Search for the cell housing the specified text and yield its (x, y) center coordinate. 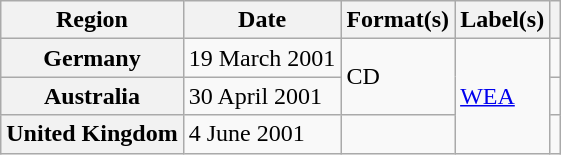
4 June 2001 (262, 134)
Date (262, 20)
Label(s) (502, 20)
Australia (92, 96)
Germany (92, 58)
United Kingdom (92, 134)
CD (398, 77)
19 March 2001 (262, 58)
Region (92, 20)
30 April 2001 (262, 96)
WEA (502, 96)
Format(s) (398, 20)
